Extract the (x, y) coordinate from the center of the cell holding the provided text.  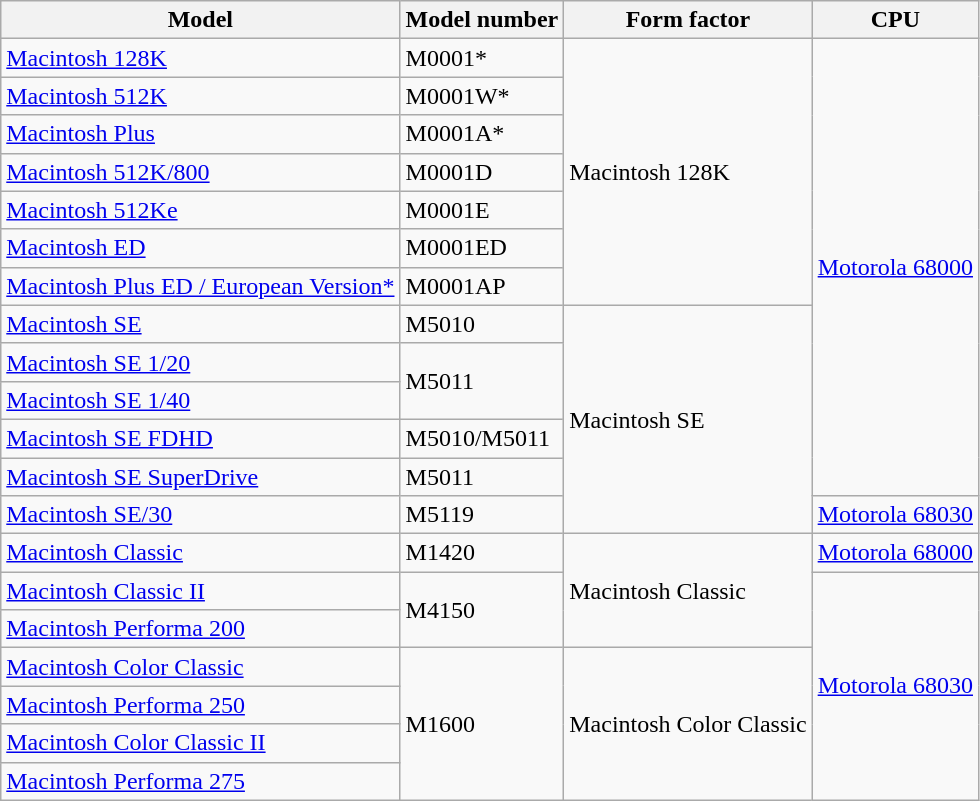
Macintosh Performa 200 (200, 629)
Form factor (688, 20)
Macintosh SE FDHD (200, 438)
M5010 (482, 324)
Macintosh SE 1/20 (200, 362)
Model number (482, 20)
M0001ED (482, 248)
Macintosh Performa 250 (200, 705)
Macintosh Color Classic II (200, 743)
M5119 (482, 515)
Macintosh 512Ke (200, 210)
Macintosh Plus (200, 134)
Macintosh Plus ED / European Version* (200, 286)
M0001* (482, 58)
M0001D (482, 172)
M1600 (482, 724)
M0001E (482, 210)
Macintosh SE SuperDrive (200, 477)
M0001W* (482, 96)
Model (200, 20)
CPU (895, 20)
M5010/M5011 (482, 438)
M4150 (482, 610)
Macintosh Performa 275 (200, 781)
Macintosh 512K/800 (200, 172)
Macintosh Classic II (200, 591)
Macintosh 512K (200, 96)
M1420 (482, 553)
M0001A* (482, 134)
Macintosh SE/30 (200, 515)
M0001AP (482, 286)
Macintosh ED (200, 248)
Macintosh SE 1/40 (200, 400)
